Pinpoint the cell where the given text exists, returning its (X, Y) midpoint coordinate. 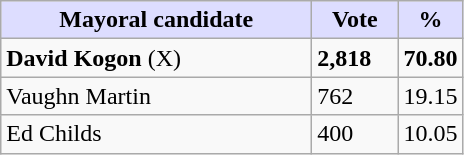
10.05 (430, 134)
400 (355, 134)
762 (355, 96)
David Kogon (X) (156, 58)
Vote (355, 20)
70.80 (430, 58)
% (430, 20)
19.15 (430, 96)
Ed Childs (156, 134)
2,818 (355, 58)
Vaughn Martin (156, 96)
Mayoral candidate (156, 20)
